Return the (X, Y) coordinate for the center point of the cell that contains the specified text.  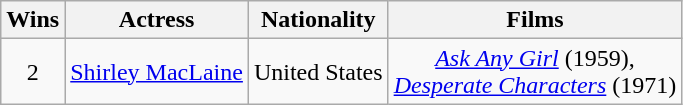
Ask Any Girl (1959), Desperate Characters (1971) (535, 72)
Wins (33, 20)
Nationality (318, 20)
2 (33, 72)
Films (535, 20)
United States (318, 72)
Actress (157, 20)
Shirley MacLaine (157, 72)
